Output the (X, Y) coordinate of the center of the cell containing the given text.  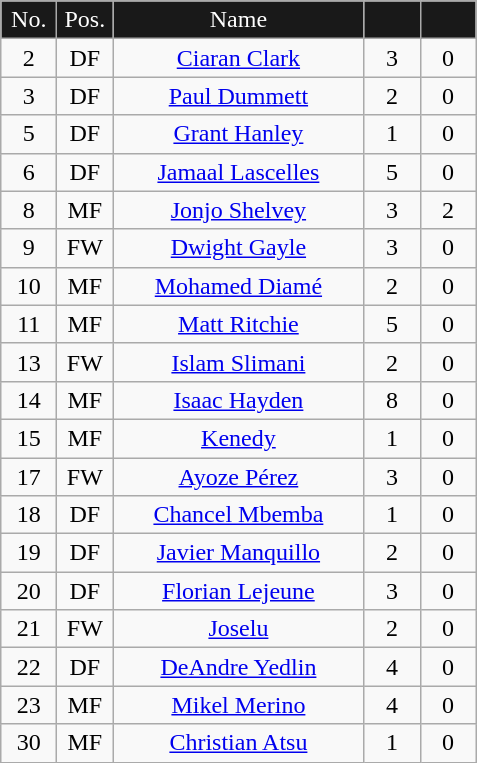
Florian Lejeune (238, 591)
19 (29, 553)
6 (29, 172)
22 (29, 667)
20 (29, 591)
11 (29, 324)
Dwight Gayle (238, 248)
Name (238, 20)
Pos. (85, 20)
Paul Dummett (238, 96)
Mikel Merino (238, 705)
Chancel Mbemba (238, 515)
Ayoze Pérez (238, 477)
Islam Slimani (238, 362)
Isaac Hayden (238, 400)
DeAndre Yedlin (238, 667)
Jonjo Shelvey (238, 210)
Matt Ritchie (238, 324)
21 (29, 629)
Mohamed Diamé (238, 286)
Kenedy (238, 438)
23 (29, 705)
30 (29, 743)
Joselu (238, 629)
17 (29, 477)
13 (29, 362)
9 (29, 248)
14 (29, 400)
Ciaran Clark (238, 58)
15 (29, 438)
10 (29, 286)
Javier Manquillo (238, 553)
18 (29, 515)
Christian Atsu (238, 743)
Grant Hanley (238, 134)
Jamaal Lascelles (238, 172)
No. (29, 20)
